Capture the cell that displays the provided text and extract its (X, Y) central coordinate. 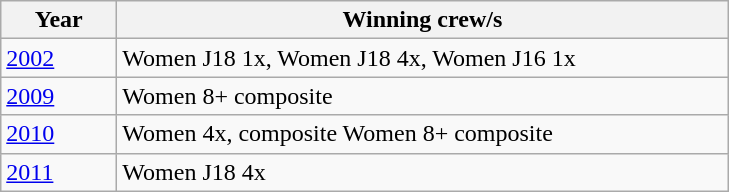
2002 (59, 58)
Winning crew/s (422, 20)
Women J18 4x (422, 172)
Women J18 1x, Women J18 4x, Women J16 1x (422, 58)
2011 (59, 172)
Women 8+ composite (422, 96)
2009 (59, 96)
2010 (59, 134)
Year (59, 20)
Women 4x, composite Women 8+ composite (422, 134)
